Locate the cell with the specified text and output its (x, y) center coordinate. 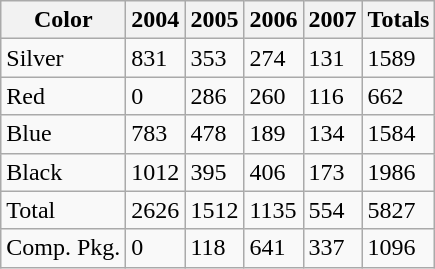
1589 (398, 58)
1135 (274, 210)
2007 (332, 20)
2626 (156, 210)
1584 (398, 134)
2006 (274, 20)
641 (274, 248)
286 (214, 96)
783 (156, 134)
173 (332, 172)
2004 (156, 20)
Color (64, 20)
1012 (156, 172)
5827 (398, 210)
337 (332, 248)
131 (332, 58)
831 (156, 58)
478 (214, 134)
Black (64, 172)
2005 (214, 20)
189 (274, 134)
Silver (64, 58)
1512 (214, 210)
Comp. Pkg. (64, 248)
395 (214, 172)
118 (214, 248)
Red (64, 96)
554 (332, 210)
1986 (398, 172)
1096 (398, 248)
260 (274, 96)
353 (214, 58)
116 (332, 96)
662 (398, 96)
Total (64, 210)
406 (274, 172)
134 (332, 134)
Totals (398, 20)
274 (274, 58)
Blue (64, 134)
